Capture the cell that displays the provided text and extract its [X, Y] central coordinate. 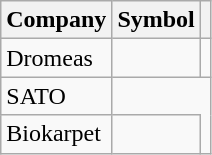
SATO [56, 96]
Symbol [156, 20]
Company [56, 20]
Dromeas [56, 58]
Biokarpet [56, 134]
